Return (X, Y) of the center of cell containing provided text 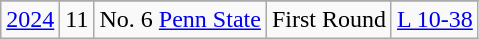
2024 (30, 20)
11 (77, 20)
First Round (328, 20)
No. 6 Penn State (180, 20)
L 10-38 (434, 20)
